From the cell containing the given text, extract its center point as [X, Y] coordinate. 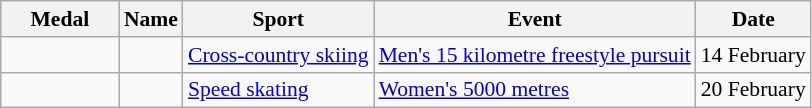
Date [754, 19]
14 February [754, 55]
Event [535, 19]
Name [151, 19]
Medal [60, 19]
Cross-country skiing [278, 55]
Men's 15 kilometre freestyle pursuit [535, 55]
Women's 5000 metres [535, 90]
20 February [754, 90]
Sport [278, 19]
Speed skating [278, 90]
